Search for the cell housing the specified text and yield its (X, Y) center coordinate. 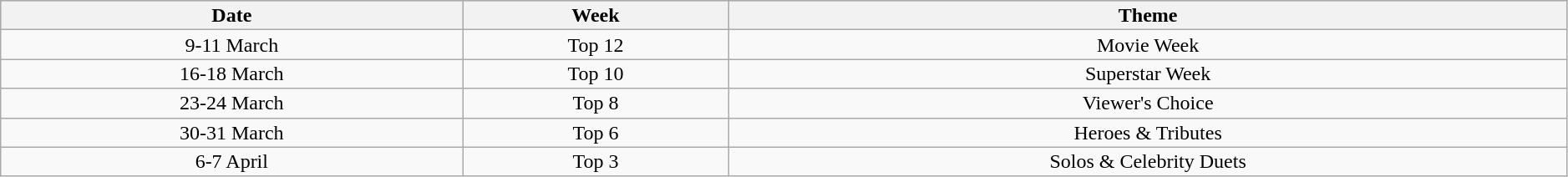
Week (596, 15)
6-7 April (232, 162)
Heroes & Tributes (1148, 132)
Date (232, 15)
30-31 March (232, 132)
Top 10 (596, 73)
Top 12 (596, 45)
9-11 March (232, 45)
23-24 March (232, 104)
Superstar Week (1148, 73)
Solos & Celebrity Duets (1148, 162)
Top 8 (596, 104)
Top 6 (596, 132)
Theme (1148, 15)
Top 3 (596, 162)
Movie Week (1148, 45)
Viewer's Choice (1148, 104)
16-18 March (232, 73)
